Return the (X, Y) coordinate for the center point of the cell that contains the specified text.  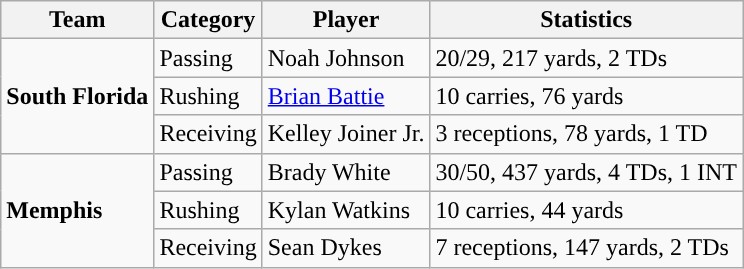
Category (208, 20)
30/50, 437 yards, 4 TDs, 1 INT (586, 172)
10 carries, 76 yards (586, 96)
Statistics (586, 20)
Sean Dykes (346, 248)
Brian Battie (346, 96)
20/29, 217 yards, 2 TDs (586, 58)
South Florida (78, 96)
10 carries, 44 yards (586, 210)
Memphis (78, 210)
Player (346, 20)
Team (78, 20)
7 receptions, 147 yards, 2 TDs (586, 248)
Kylan Watkins (346, 210)
3 receptions, 78 yards, 1 TD (586, 134)
Noah Johnson (346, 58)
Brady White (346, 172)
Kelley Joiner Jr. (346, 134)
